Return the (x, y) coordinate for the center point of the cell that contains the specified text.  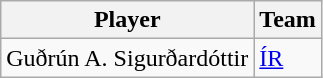
Team (288, 20)
ÍR (288, 58)
Guðrún A. Sigurðardóttir (128, 58)
Player (128, 20)
